Capture the cell that displays the provided text and extract its (x, y) central coordinate. 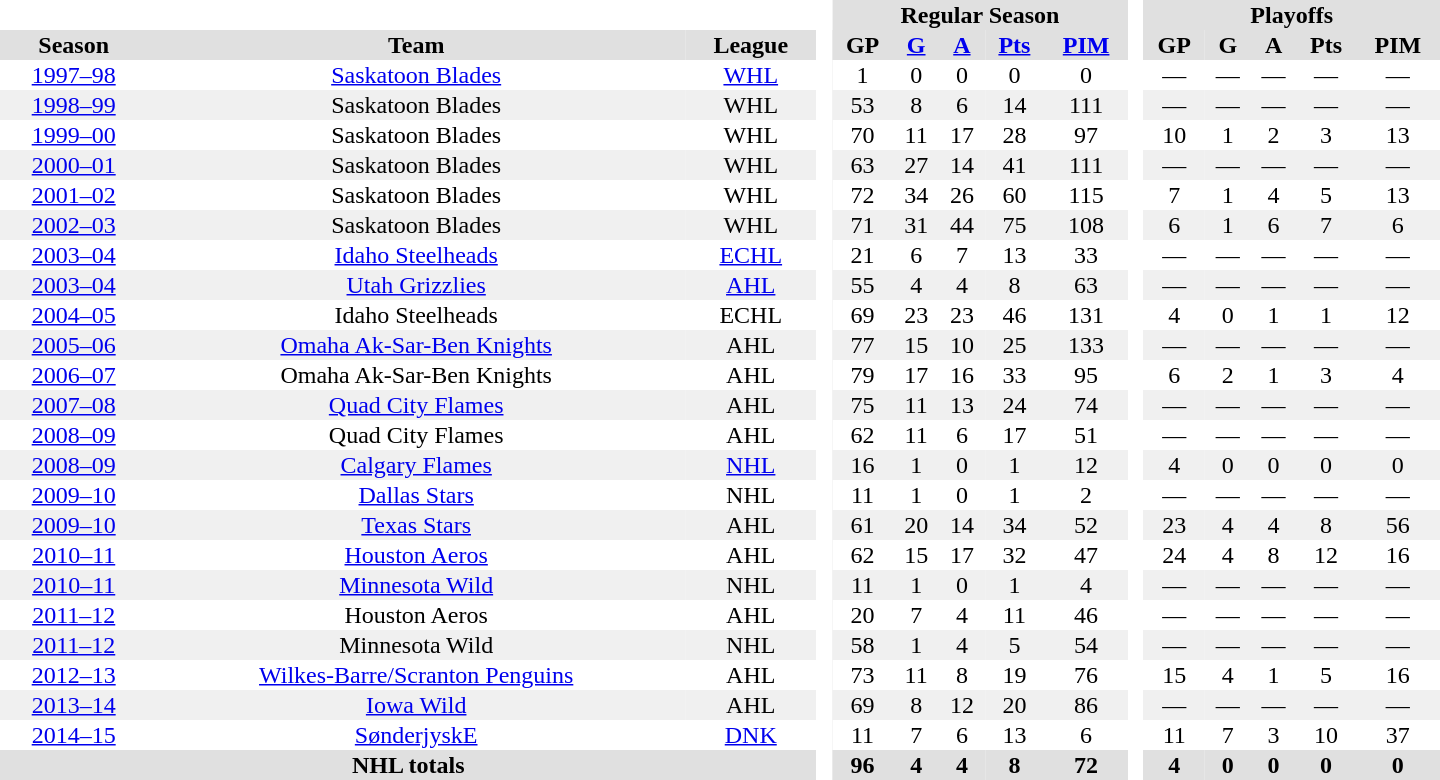
133 (1086, 345)
2014–15 (74, 735)
2012–13 (74, 675)
53 (863, 105)
Dallas Stars (416, 495)
115 (1086, 195)
2002–03 (74, 225)
37 (1398, 735)
70 (863, 135)
74 (1086, 405)
1998–99 (74, 105)
Calgary Flames (416, 465)
2013–14 (74, 705)
32 (1014, 555)
86 (1086, 705)
25 (1014, 345)
League (751, 45)
Iowa Wild (416, 705)
58 (863, 645)
21 (863, 255)
79 (863, 375)
1997–98 (74, 75)
2004–05 (74, 315)
1999–00 (74, 135)
2005–06 (74, 345)
Wilkes-Barre/Scranton Penguins (416, 675)
27 (916, 165)
56 (1398, 525)
2000–01 (74, 165)
108 (1086, 225)
131 (1086, 315)
Season (74, 45)
71 (863, 225)
Texas Stars (416, 525)
60 (1014, 195)
77 (863, 345)
2006–07 (74, 375)
19 (1014, 675)
2001–02 (74, 195)
28 (1014, 135)
Regular Season (980, 15)
55 (863, 285)
73 (863, 675)
2007–08 (74, 405)
54 (1086, 645)
52 (1086, 525)
26 (962, 195)
47 (1086, 555)
95 (1086, 375)
41 (1014, 165)
97 (1086, 135)
44 (962, 225)
SønderjyskE (416, 735)
76 (1086, 675)
DNK (751, 735)
31 (916, 225)
Utah Grizzlies (416, 285)
96 (863, 765)
Playoffs (1292, 15)
61 (863, 525)
NHL totals (408, 765)
Team (416, 45)
51 (1086, 435)
